Output the (x, y) coordinate of the center of the cell containing the given text.  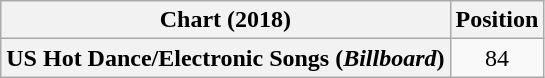
US Hot Dance/Electronic Songs (Billboard) (226, 58)
Chart (2018) (226, 20)
Position (497, 20)
84 (497, 58)
